Pinpoint the cell where the given text exists, returning its [x, y] midpoint coordinate. 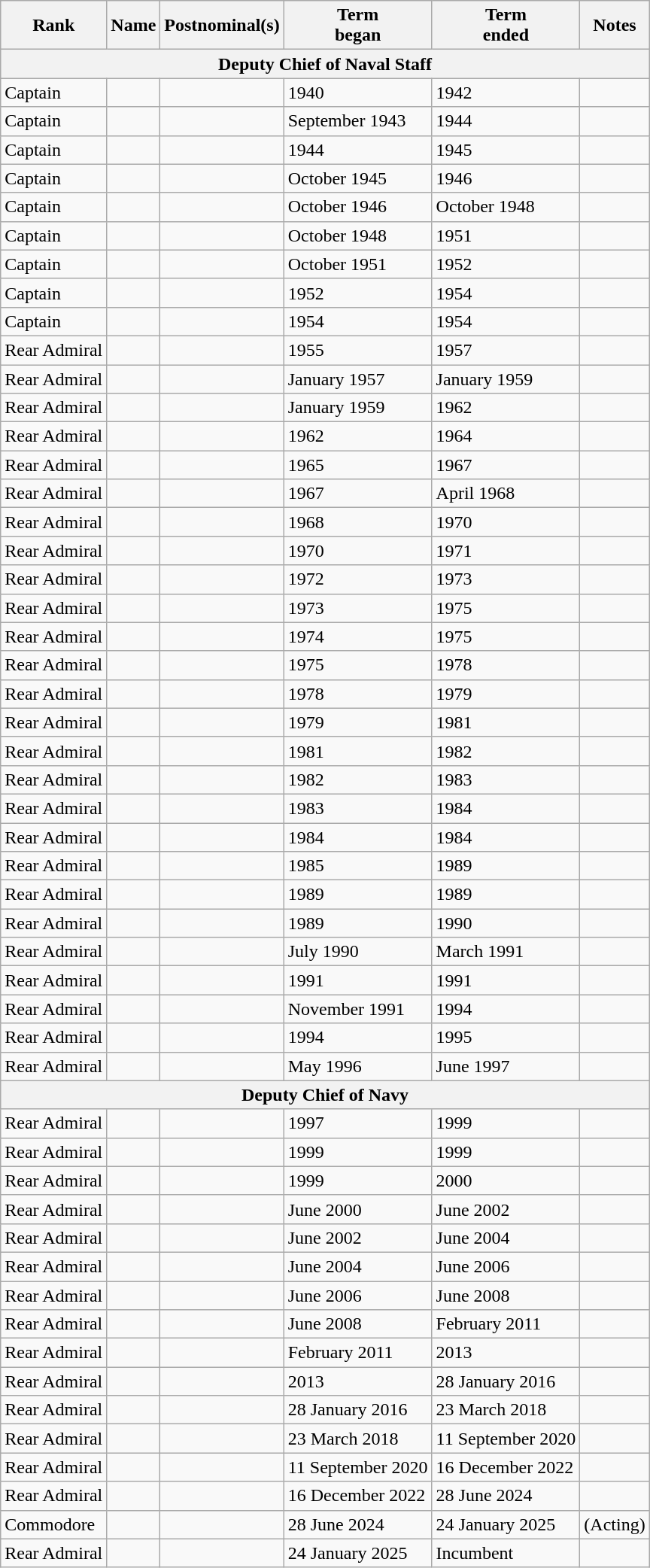
1997 [358, 1123]
1965 [358, 465]
1940 [358, 93]
1964 [506, 436]
1942 [506, 93]
May 1996 [358, 1066]
July 1990 [358, 952]
1972 [358, 579]
January 1957 [358, 378]
October 1946 [358, 207]
March 1991 [506, 952]
Postnominal(s) [222, 26]
Notes [615, 26]
October 1945 [358, 178]
2000 [506, 1181]
Rank [54, 26]
1951 [506, 236]
1985 [358, 866]
1968 [358, 522]
November 1991 [358, 1009]
1946 [506, 178]
Incumbent [506, 1553]
(Acting) [615, 1524]
1974 [358, 637]
1990 [506, 923]
Termbegan [358, 26]
April 1968 [506, 494]
1995 [506, 1038]
June 1997 [506, 1066]
Deputy Chief of Naval Staff [325, 64]
September 1943 [358, 121]
1955 [358, 350]
1957 [506, 350]
1945 [506, 150]
Commodore [54, 1524]
June 2000 [358, 1209]
Deputy Chief of Navy [325, 1095]
Name [134, 26]
Termended [506, 26]
1971 [506, 551]
October 1951 [358, 264]
